Locate the cell with the specified text and output its (X, Y) center coordinate. 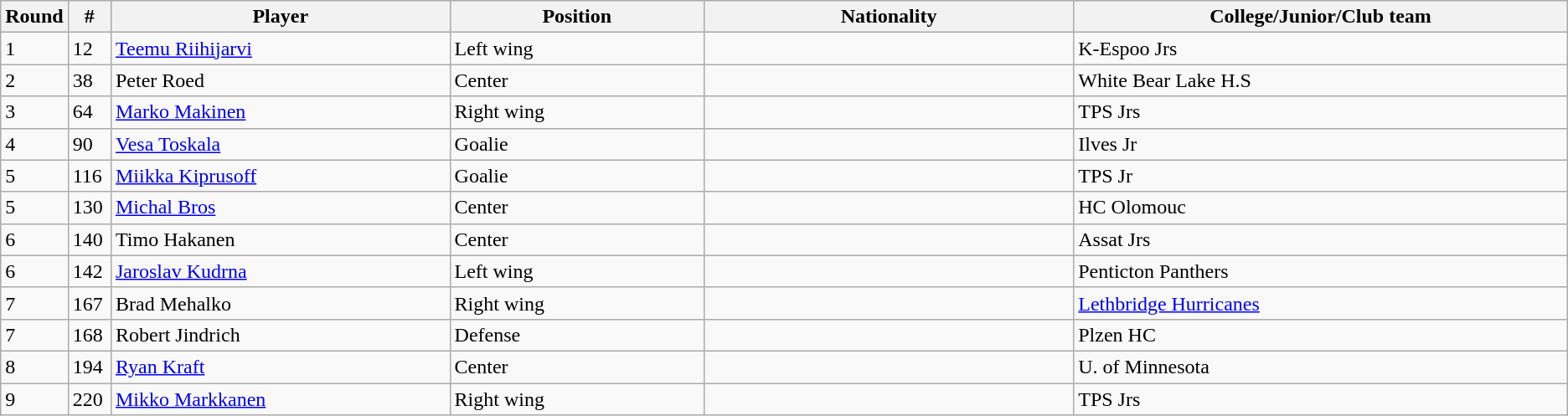
K-Espoo Jrs (1321, 49)
130 (89, 208)
Plzen HC (1321, 335)
Vesa Toskala (280, 144)
Player (280, 17)
Jaroslav Kudrna (280, 271)
2 (34, 80)
White Bear Lake H.S (1321, 80)
U. of Minnesota (1321, 367)
Round (34, 17)
140 (89, 239)
64 (89, 112)
220 (89, 399)
9 (34, 399)
Brad Mehalko (280, 303)
116 (89, 176)
Nationality (890, 17)
Marko Makinen (280, 112)
4 (34, 144)
3 (34, 112)
168 (89, 335)
College/Junior/Club team (1321, 17)
TPS Jr (1321, 176)
194 (89, 367)
Ryan Kraft (280, 367)
1 (34, 49)
90 (89, 144)
8 (34, 367)
Peter Roed (280, 80)
Mikko Markkanen (280, 399)
38 (89, 80)
Position (576, 17)
142 (89, 271)
# (89, 17)
Miikka Kiprusoff (280, 176)
Teemu Riihijarvi (280, 49)
Defense (576, 335)
Penticton Panthers (1321, 271)
Michal Bros (280, 208)
Timo Hakanen (280, 239)
Robert Jindrich (280, 335)
12 (89, 49)
Lethbridge Hurricanes (1321, 303)
HC Olomouc (1321, 208)
Assat Jrs (1321, 239)
167 (89, 303)
Ilves Jr (1321, 144)
